Determine the (x, y) coordinate at the center of the cell enclosing the given text.  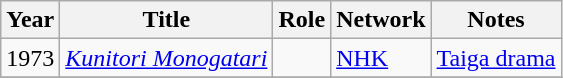
NHK (381, 58)
1973 (30, 58)
Network (381, 20)
Taiga drama (496, 58)
Kunitori Monogatari (166, 58)
Title (166, 20)
Year (30, 20)
Notes (496, 20)
Role (302, 20)
